From the cell containing the given text, extract its center point as [X, Y] coordinate. 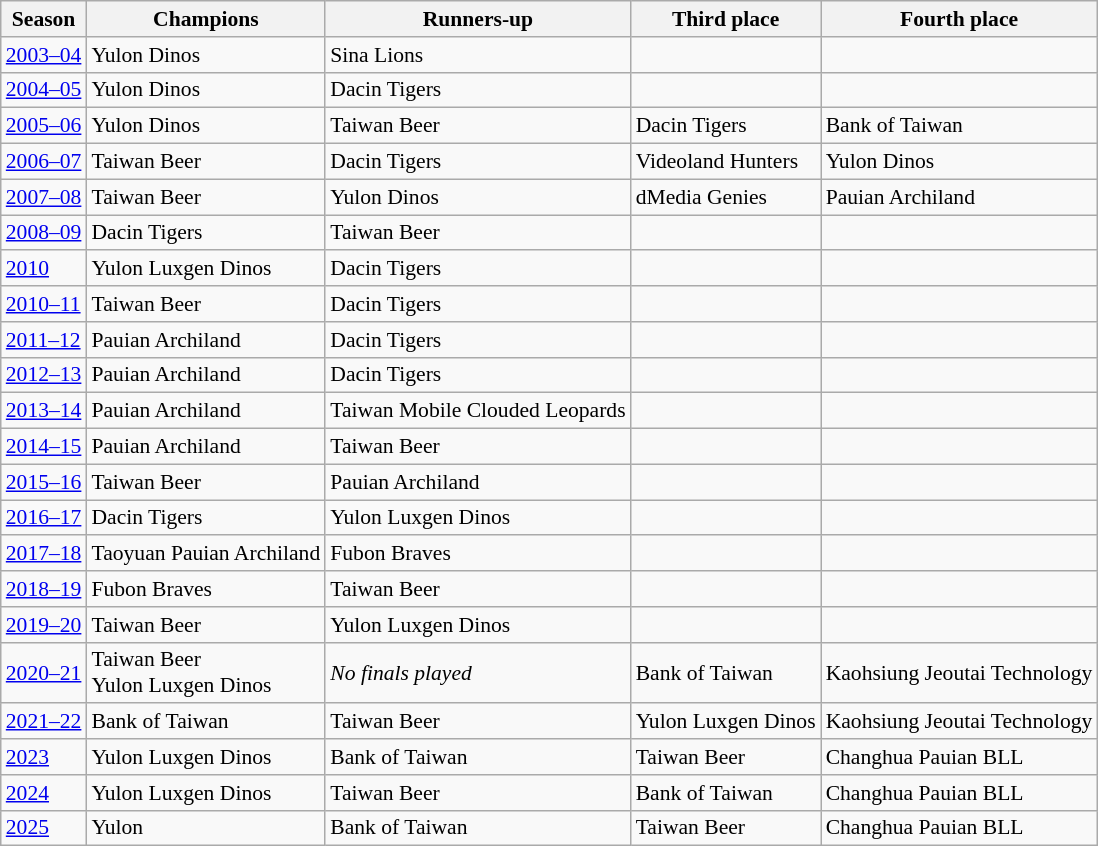
2010–11 [44, 304]
Season [44, 19]
2015–16 [44, 482]
2024 [44, 793]
2003–04 [44, 55]
2008–09 [44, 233]
Third place [726, 19]
2020–21 [44, 672]
No finals played [478, 672]
2017–18 [44, 554]
Champions [206, 19]
2018–19 [44, 589]
Fourth place [960, 19]
2012–13 [44, 375]
2023 [44, 757]
2004–05 [44, 90]
2011–12 [44, 340]
2013–14 [44, 411]
2016–17 [44, 518]
dMedia Genies [726, 197]
Taiwan Mobile Clouded Leopards [478, 411]
2006–07 [44, 162]
2010 [44, 269]
Taoyuan Pauian Archiland [206, 554]
Yulon [206, 828]
Runners-up [478, 19]
2019–20 [44, 625]
Sina Lions [478, 55]
Taiwan Beer Yulon Luxgen Dinos [206, 672]
2021–22 [44, 722]
2025 [44, 828]
2005–06 [44, 126]
2014–15 [44, 447]
Videoland Hunters [726, 162]
2007–08 [44, 197]
